Locate the cell with the specified text and output its [x, y] center coordinate. 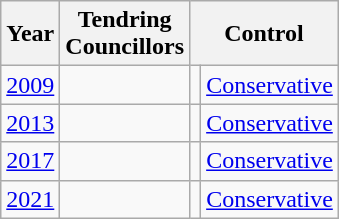
2009 [30, 85]
2013 [30, 123]
Year [30, 34]
Control [264, 34]
2017 [30, 161]
TendringCouncillors [125, 34]
2021 [30, 199]
